Identify which cell holds the provided text, then report its (X, Y) central coordinate. 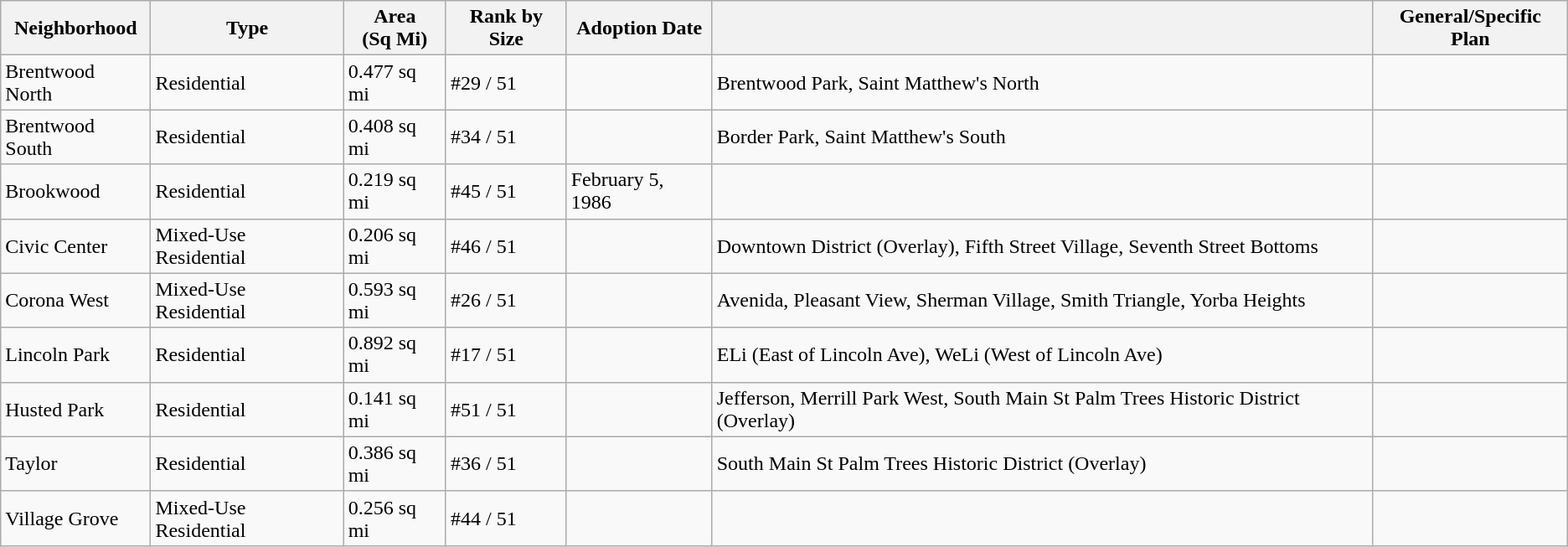
Civic Center (75, 246)
Downtown District (Overlay), Fifth Street Village, Seventh Street Bottoms (1042, 246)
#46 / 51 (506, 246)
Rank by Size (506, 28)
Corona West (75, 300)
#17 / 51 (506, 355)
General/Specific Plan (1470, 28)
Husted Park (75, 409)
0.593 sq mi (395, 300)
Brentwood South (75, 137)
#51 / 51 (506, 409)
Type (247, 28)
Area(Sq Mi) (395, 28)
ELi (East of Lincoln Ave), WeLi (West of Lincoln Ave) (1042, 355)
#29 / 51 (506, 82)
Taylor (75, 464)
Adoption Date (639, 28)
Neighborhood (75, 28)
0.477 sq mi (395, 82)
#26 / 51 (506, 300)
Brookwood (75, 191)
February 5, 1986 (639, 191)
Lincoln Park (75, 355)
0.892 sq mi (395, 355)
#34 / 51 (506, 137)
0.408 sq mi (395, 137)
South Main St Palm Trees Historic District (Overlay) (1042, 464)
Brentwood Park, Saint Matthew's North (1042, 82)
#36 / 51 (506, 464)
0.256 sq mi (395, 518)
Village Grove (75, 518)
Brentwood North (75, 82)
#45 / 51 (506, 191)
0.206 sq mi (395, 246)
0.219 sq mi (395, 191)
0.141 sq mi (395, 409)
Avenida, Pleasant View, Sherman Village, Smith Triangle, Yorba Heights (1042, 300)
0.386 sq mi (395, 464)
Border Park, Saint Matthew's South (1042, 137)
Jefferson, Merrill Park West, South Main St Palm Trees Historic District (Overlay) (1042, 409)
#44 / 51 (506, 518)
